Locate the cell with the specified text and output its (x, y) center coordinate. 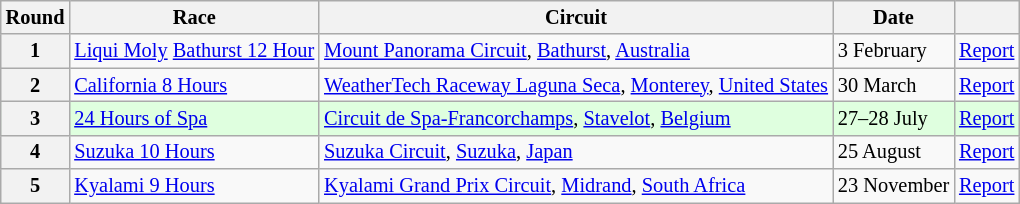
1 (36, 51)
25 August (894, 152)
Kyalami Grand Prix Circuit, Midrand, South Africa (576, 186)
Suzuka 10 Hours (194, 152)
5 (36, 186)
Mount Panorama Circuit, Bathurst, Australia (576, 51)
Kyalami 9 Hours (194, 186)
WeatherTech Raceway Laguna Seca, Monterey, United States (576, 85)
3 February (894, 51)
4 (36, 152)
California 8 Hours (194, 85)
Race (194, 17)
24 Hours of Spa (194, 118)
27–28 July (894, 118)
Date (894, 17)
23 November (894, 186)
30 March (894, 85)
3 (36, 118)
Circuit de Spa-Francorchamps, Stavelot, Belgium (576, 118)
Circuit (576, 17)
Liqui Moly Bathurst 12 Hour (194, 51)
Round (36, 17)
2 (36, 85)
Suzuka Circuit, Suzuka, Japan (576, 152)
